Identify which cell holds the provided text, then report its [x, y] central coordinate. 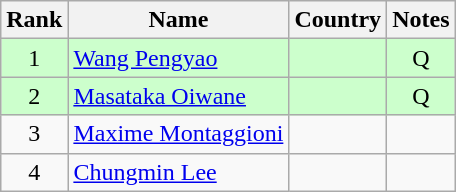
Notes [421, 20]
3 [34, 134]
Name [178, 20]
Chungmin Lee [178, 172]
2 [34, 96]
Wang Pengyao [178, 58]
Masataka Oiwane [178, 96]
1 [34, 58]
4 [34, 172]
Maxime Montaggioni [178, 134]
Rank [34, 20]
Country [338, 20]
